Pinpoint the cell where the given text exists, returning its [X, Y] midpoint coordinate. 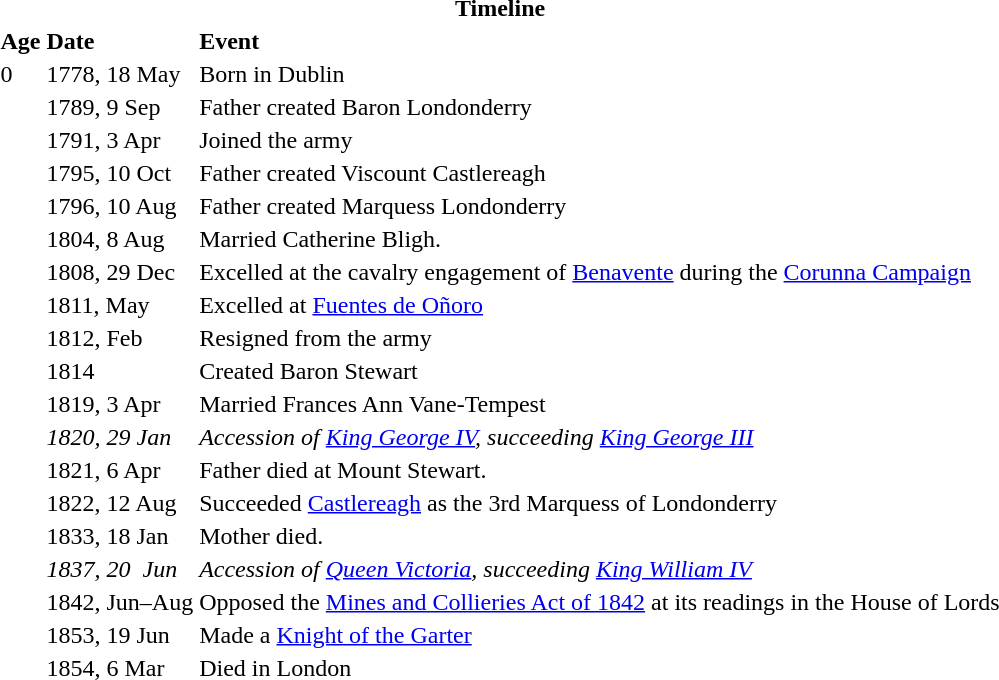
1796, 10 Aug [120, 206]
1833, 18 Jan [120, 536]
1853, 19 Jun [120, 635]
1812, Feb [120, 338]
1804, 8 Aug [120, 239]
1778, 18 May [120, 74]
1795, 10 Oct [120, 173]
1814 [120, 371]
1789, 9 Sep [120, 107]
1820, 29 Jan [120, 437]
1811, May [120, 305]
1821, 6 Apr [120, 470]
1842, Jun–Aug [120, 602]
Date [120, 41]
1808, 29 Dec [120, 272]
1837, 20 Jun [120, 569]
1822, 12 Aug [120, 503]
1791, 3 Apr [120, 140]
1819, 3 Apr [120, 404]
